Locate the cell with the specified text and output its (x, y) center coordinate. 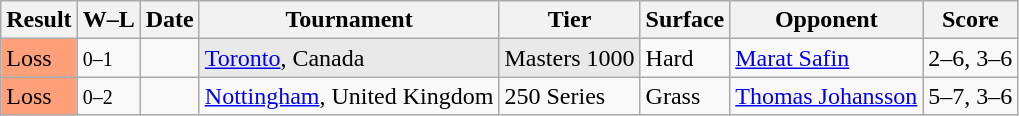
Opponent (826, 20)
0–1 (108, 58)
0–2 (108, 96)
Tournament (349, 20)
2–6, 3–6 (970, 58)
W–L (108, 20)
Date (170, 20)
Score (970, 20)
Nottingham, United Kingdom (349, 96)
Tier (570, 20)
250 Series (570, 96)
Masters 1000 (570, 58)
Surface (685, 20)
Thomas Johansson (826, 96)
Result (39, 20)
5–7, 3–6 (970, 96)
Toronto, Canada (349, 58)
Grass (685, 96)
Marat Safin (826, 58)
Hard (685, 58)
